From the cell containing the given text, extract its center point as [x, y] coordinate. 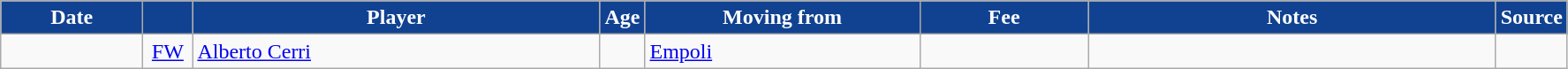
Age [622, 18]
Fee [1004, 18]
Alberto Cerri [396, 51]
Player [396, 18]
Moving from [783, 18]
Source [1532, 18]
Date [72, 18]
Notes [1292, 18]
Empoli [783, 51]
FW [168, 51]
